Capture the cell that displays the provided text and extract its (X, Y) central coordinate. 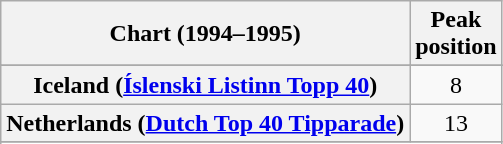
Peakposition (456, 34)
Netherlands (Dutch Top 40 Tipparade) (206, 123)
8 (456, 85)
Chart (1994–1995) (206, 34)
13 (456, 123)
Iceland (Íslenski Listinn Topp 40) (206, 85)
